Return the (x, y) coordinate for the center point of the cell that contains the specified text.  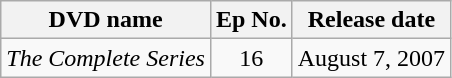
August 7, 2007 (371, 58)
The Complete Series (106, 58)
Ep No. (251, 20)
DVD name (106, 20)
16 (251, 58)
Release date (371, 20)
